Provide the [X, Y] coordinate of the cell's center where the given text is located.  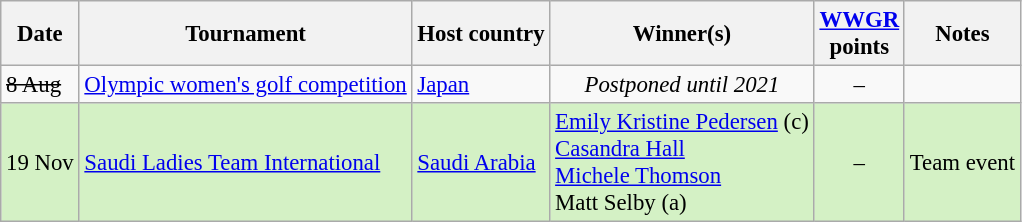
Date [40, 34]
19 Nov [40, 162]
8 Aug [40, 85]
Saudi Arabia [481, 162]
WWGRpoints [859, 34]
Tournament [246, 34]
Japan [481, 85]
Host country [481, 34]
Emily Kristine Pedersen (c) Casandra Hall Michele Thomson Matt Selby (a) [682, 162]
Saudi Ladies Team International [246, 162]
Olympic women's golf competition [246, 85]
Postponed until 2021 [682, 85]
Team event [962, 162]
Notes [962, 34]
Winner(s) [682, 34]
